Return the [X, Y] coordinate for the center point of the cell that contains the specified text.  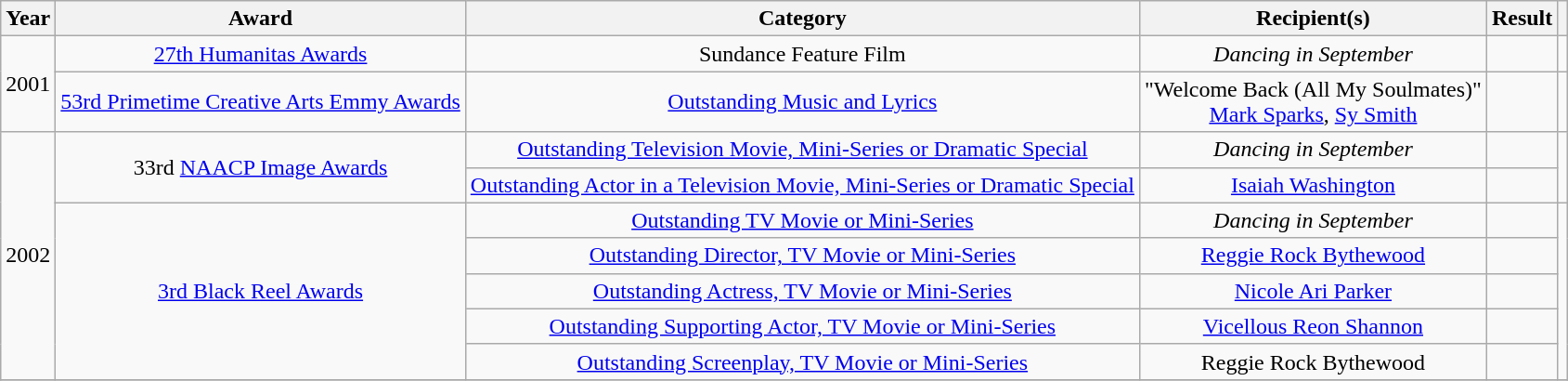
Outstanding Screenplay, TV Movie or Mini-Series [802, 361]
Outstanding Actor in a Television Movie, Mini-Series or Dramatic Special [802, 185]
Outstanding Supporting Actor, TV Movie or Mini-Series [802, 326]
Outstanding Music and Lyrics [802, 102]
Outstanding TV Movie or Mini-Series [802, 220]
Year [28, 19]
Category [802, 19]
Outstanding Actress, TV Movie or Mini-Series [802, 291]
Nicole Ari Parker [1313, 291]
27th Humanitas Awards [260, 54]
Outstanding Television Movie, Mini-Series or Dramatic Special [802, 150]
"Welcome Back (All My Soulmates)" Mark Sparks, Sy Smith [1313, 102]
Sundance Feature Film [802, 54]
3rd Black Reel Awards [260, 291]
2001 [28, 84]
Vicellous Reon Shannon [1313, 326]
2002 [28, 256]
Recipient(s) [1313, 19]
Result [1522, 19]
Outstanding Director, TV Movie or Mini-Series [802, 256]
53rd Primetime Creative Arts Emmy Awards [260, 102]
Isaiah Washington [1313, 185]
Award [260, 19]
33rd NAACP Image Awards [260, 167]
